Find where the given text appears and provide that cell's center as [x, y] coordinate. 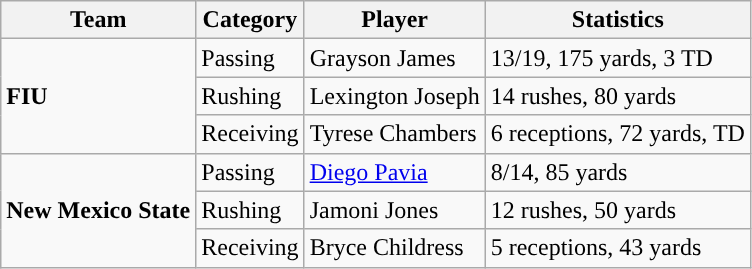
13/19, 175 yards, 3 TD [618, 58]
Category [250, 20]
FIU [98, 96]
New Mexico State [98, 210]
14 rushes, 80 yards [618, 96]
6 receptions, 72 yards, TD [618, 134]
Player [394, 20]
Team [98, 20]
Bryce Childress [394, 248]
5 receptions, 43 yards [618, 248]
8/14, 85 yards [618, 172]
Tyrese Chambers [394, 134]
Jamoni Jones [394, 210]
Diego Pavia [394, 172]
12 rushes, 50 yards [618, 210]
Grayson James [394, 58]
Statistics [618, 20]
Lexington Joseph [394, 96]
